Output the [X, Y] coordinate of the center of the cell containing the given text.  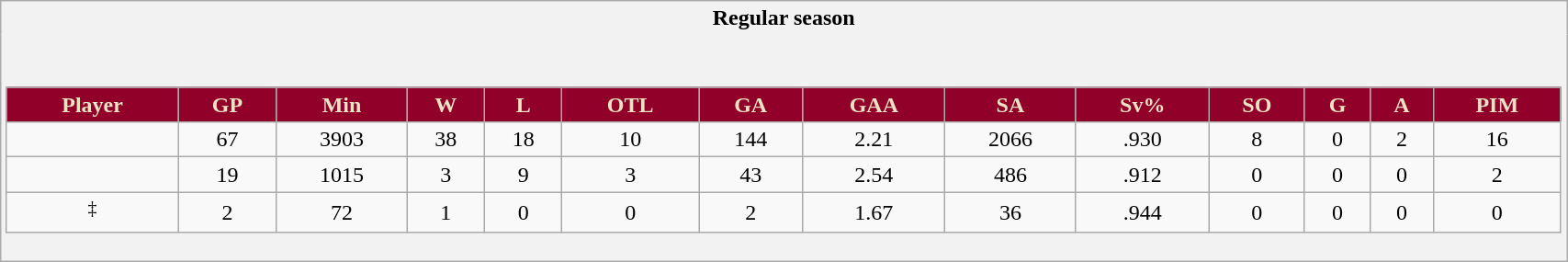
72 [342, 213]
1015 [342, 175]
38 [446, 140]
GA [751, 105]
10 [630, 140]
1.67 [874, 213]
144 [751, 140]
PIM [1497, 105]
L [523, 105]
486 [1010, 175]
‡ [92, 213]
19 [228, 175]
2.21 [874, 140]
SA [1010, 105]
18 [523, 140]
1 [446, 213]
A [1402, 105]
67 [228, 140]
3903 [342, 140]
Player [92, 105]
8 [1258, 140]
SO [1258, 105]
2.54 [874, 175]
16 [1497, 140]
G [1337, 105]
Sv% [1143, 105]
W [446, 105]
36 [1010, 213]
.930 [1143, 140]
43 [751, 175]
GAA [874, 105]
9 [523, 175]
2066 [1010, 140]
OTL [630, 105]
Min [342, 105]
Regular season [784, 18]
.912 [1143, 175]
GP [228, 105]
.944 [1143, 213]
